Identify which cell holds the provided text, then report its [x, y] central coordinate. 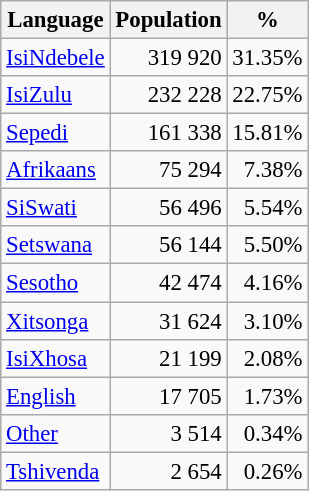
15.81% [268, 133]
SiSwati [56, 208]
English [56, 396]
161 338 [168, 133]
232 228 [168, 95]
3 514 [168, 433]
Xitsonga [56, 321]
22.75% [268, 95]
1.73% [268, 396]
3.10% [268, 321]
42 474 [168, 283]
Afrikaans [56, 170]
56 496 [168, 208]
Tshivenda [56, 471]
75 294 [168, 170]
2 654 [168, 471]
5.54% [268, 208]
Other [56, 433]
IsiXhosa [56, 358]
31 624 [168, 321]
7.38% [268, 170]
Sepedi [56, 133]
56 144 [168, 245]
17 705 [168, 396]
% [268, 20]
4.16% [268, 283]
31.35% [268, 58]
0.34% [268, 433]
Sesotho [56, 283]
Population [168, 20]
IsiNdebele [56, 58]
Setswana [56, 245]
0.26% [268, 471]
2.08% [268, 358]
319 920 [168, 58]
Language [56, 20]
21 199 [168, 358]
IsiZulu [56, 95]
5.50% [268, 245]
